For the text-containing cell, return its midpoint in (x, y) coordinate format. 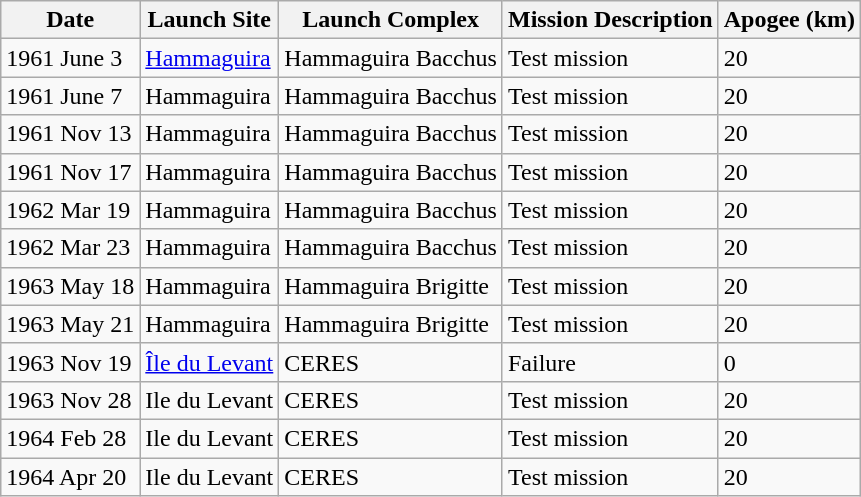
1963 Nov 28 (70, 400)
0 (789, 362)
Failure (610, 362)
1961 June 3 (70, 58)
1961 June 7 (70, 96)
1963 May 21 (70, 324)
1962 Mar 19 (70, 210)
1962 Mar 23 (70, 248)
Launch Complex (391, 20)
1964 Apr 20 (70, 477)
1963 May 18 (70, 286)
Apogee (km) (789, 20)
Mission Description (610, 20)
Date (70, 20)
Île du Levant (210, 362)
1961 Nov 17 (70, 172)
Launch Site (210, 20)
1964 Feb 28 (70, 438)
1961 Nov 13 (70, 134)
1963 Nov 19 (70, 362)
